Extract the [X, Y] coordinate from the center of the cell holding the provided text.  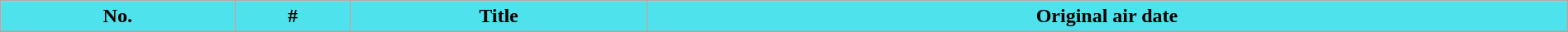
Title [498, 16]
# [293, 16]
No. [117, 16]
Original air date [1107, 16]
